For the text-containing cell, return its midpoint in (X, Y) coordinate format. 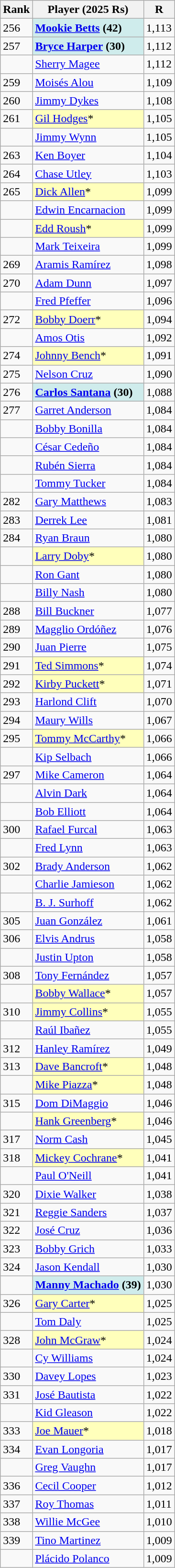
Alvin Dark (88, 793)
Dixie Walker (88, 1194)
291 (16, 666)
Harlond Clift (88, 702)
321 (16, 1212)
Evan Longoria (88, 1449)
1,011 (159, 1504)
275 (16, 374)
Charlie Jamieson (88, 884)
Cy Williams (88, 1358)
Fred Pfeffer (88, 301)
César Cedeño (88, 447)
1,097 (159, 283)
Manny Machado (39) (88, 1285)
Rafael Furcal (88, 830)
1,033 (159, 1249)
Dick Allen* (88, 192)
308 (16, 975)
Bobby Wallace* (88, 993)
288 (16, 611)
263 (16, 155)
1,045 (159, 1139)
324 (16, 1267)
Rubén Sierra (88, 465)
Jimmy Wynn (88, 137)
Chase Utley (88, 173)
259 (16, 82)
Fred Lynn (88, 848)
Brady Anderson (88, 866)
Mookie Betts (42) (88, 28)
Raúl Ibañez (88, 1030)
260 (16, 101)
274 (16, 356)
1,081 (159, 519)
1,036 (159, 1230)
1,037 (159, 1212)
Bobby Grich (88, 1249)
Garret Anderson (88, 410)
Johnny Bench* (88, 356)
Rank (16, 10)
Kip Selbach (88, 756)
Plácido Polanco (88, 1558)
1,049 (159, 1048)
333 (16, 1431)
293 (16, 702)
Sherry Magee (88, 64)
323 (16, 1249)
John McGraw* (88, 1340)
284 (16, 538)
318 (16, 1158)
Larry Doby* (88, 556)
Derrek Lee (88, 519)
1,083 (159, 501)
Bobby Doerr* (88, 319)
277 (16, 410)
Player (2025 Rs) (88, 10)
Cecil Cooper (88, 1486)
Edd Roush* (88, 228)
Mark Teixeira (88, 247)
1,067 (159, 720)
1,108 (159, 101)
1,075 (159, 647)
1,088 (159, 392)
330 (16, 1376)
297 (16, 775)
1,103 (159, 173)
326 (16, 1303)
Jason Kendall (88, 1267)
Elvis Andrus (88, 939)
Aramis Ramírez (88, 265)
Kirby Puckett* (88, 684)
310 (16, 1012)
Greg Vaughn (88, 1467)
1,061 (159, 921)
Tommy Tucker (88, 483)
1,010 (159, 1522)
Dave Bancroft* (88, 1066)
Mike Piazza* (88, 1084)
1,074 (159, 666)
306 (16, 939)
1,071 (159, 684)
Amos Otis (88, 338)
1,070 (159, 702)
339 (16, 1540)
Davey Lopes (88, 1376)
Carlos Santana (30) (88, 392)
315 (16, 1103)
1,092 (159, 338)
Juan González (88, 921)
Kid Gleason (88, 1413)
257 (16, 46)
Gil Hodges* (88, 119)
337 (16, 1504)
1,023 (159, 1376)
322 (16, 1230)
Tony Fernández (88, 975)
302 (16, 866)
334 (16, 1449)
328 (16, 1340)
Justin Upton (88, 957)
Mickey Cochrane* (88, 1158)
1,094 (159, 319)
305 (16, 921)
336 (16, 1486)
Moisés Alou (88, 82)
1,098 (159, 265)
1,077 (159, 611)
Gary Carter* (88, 1303)
282 (16, 501)
Tino Martinez (88, 1540)
1,076 (159, 629)
261 (16, 119)
292 (16, 684)
290 (16, 647)
Edwin Encarnacion (88, 210)
294 (16, 720)
Norm Cash (88, 1139)
Mike Cameron (88, 775)
289 (16, 629)
Ryan Braun (88, 538)
265 (16, 192)
Bill Buckner (88, 611)
Ted Simmons* (88, 666)
272 (16, 319)
Tom Daly (88, 1321)
Dom DiMaggio (88, 1103)
Jimmy Collins* (88, 1012)
1,113 (159, 28)
313 (16, 1066)
1,104 (159, 155)
Roy Thomas (88, 1504)
Paul O'Neill (88, 1176)
Juan Pierre (88, 647)
1,018 (159, 1431)
1,012 (159, 1486)
Magglio Ordóñez (88, 629)
Adam Dunn (88, 283)
270 (16, 283)
1,096 (159, 301)
Bobby Bonilla (88, 429)
José Bautista (88, 1395)
R (159, 10)
José Cruz (88, 1230)
1,038 (159, 1194)
Maury Wills (88, 720)
320 (16, 1194)
Billy Nash (88, 593)
312 (16, 1048)
283 (16, 519)
338 (16, 1522)
317 (16, 1139)
Hank Greenberg* (88, 1121)
B. J. Surhoff (88, 902)
Bryce Harper (30) (88, 46)
264 (16, 173)
Bob Elliott (88, 812)
Nelson Cruz (88, 374)
276 (16, 392)
Tommy McCarthy* (88, 738)
Gary Matthews (88, 501)
1,090 (159, 374)
300 (16, 830)
269 (16, 265)
295 (16, 738)
1,109 (159, 82)
Reggie Sanders (88, 1212)
Hanley Ramírez (88, 1048)
331 (16, 1395)
Joe Mauer* (88, 1431)
Ron Gant (88, 575)
Ken Boyer (88, 155)
256 (16, 28)
Willie McGee (88, 1522)
Jimmy Dykes (88, 101)
1,091 (159, 356)
